Scan for the cell matching the given text and deliver its (x, y) coordinate at center. 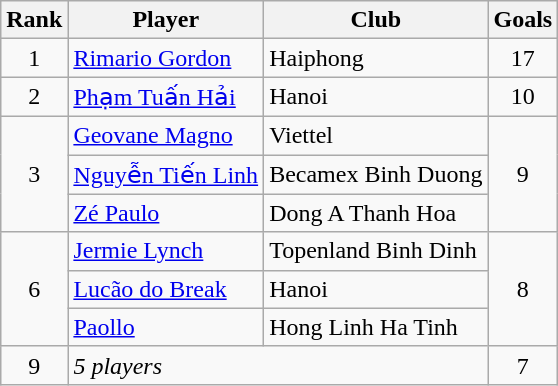
Rimario Gordon (166, 58)
Rank (34, 20)
3 (34, 174)
5 players (278, 365)
Geovane Magno (166, 135)
10 (523, 97)
Lucão do Break (166, 289)
Phạm Tuấn Hải (166, 97)
Topenland Binh Dinh (376, 251)
Paollo (166, 327)
7 (523, 365)
Haiphong (376, 58)
Zé Paulo (166, 213)
Hong Linh Ha Tinh (376, 327)
Goals (523, 20)
Club (376, 20)
6 (34, 289)
Viettel (376, 135)
Nguyễn Tiến Linh (166, 174)
8 (523, 289)
Becamex Binh Duong (376, 174)
1 (34, 58)
2 (34, 97)
Dong A Thanh Hoa (376, 213)
Player (166, 20)
Jermie Lynch (166, 251)
17 (523, 58)
